Detect which cell encompasses the target text, then output its [x, y] center coordinate. 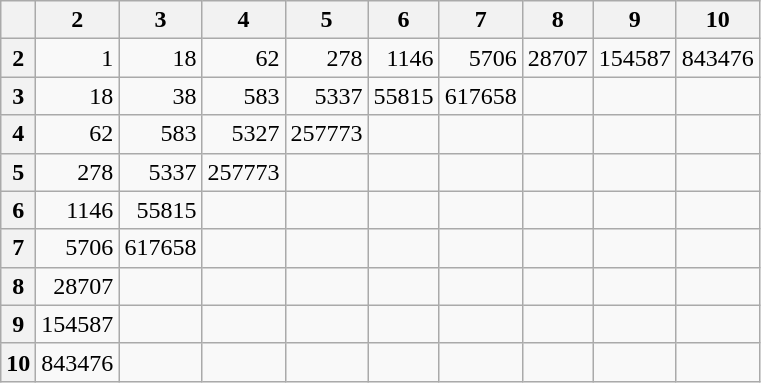
38 [160, 96]
1 [78, 58]
5327 [244, 134]
